Identify which cell holds the provided text, then report its [x, y] central coordinate. 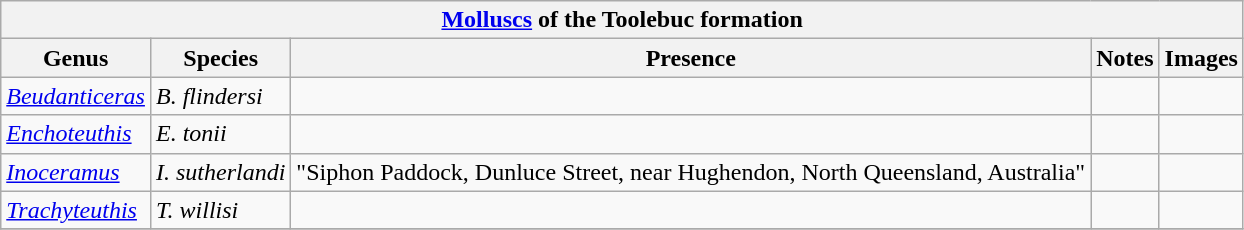
Genus [76, 58]
I. sutherlandi [220, 172]
Species [220, 58]
Enchoteuthis [76, 134]
Images [1201, 58]
Molluscs of the Toolebuc formation [622, 20]
Notes [1125, 58]
"Siphon Paddock, Dunluce Street, near Hughendon, North Queensland, Australia" [691, 172]
Inoceramus [76, 172]
Trachyteuthis [76, 210]
Presence [691, 58]
B. flindersi [220, 96]
T. willisi [220, 210]
E. tonii [220, 134]
Beudanticeras [76, 96]
